Determine the [X, Y] coordinate at the center of the cell enclosing the given text.  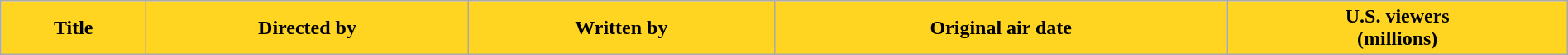
U.S. viewers(millions) [1398, 28]
Directed by [308, 28]
Original air date [1001, 28]
Title [74, 28]
Written by [621, 28]
